Find where the given text appears and provide that cell's center as (X, Y) coordinate. 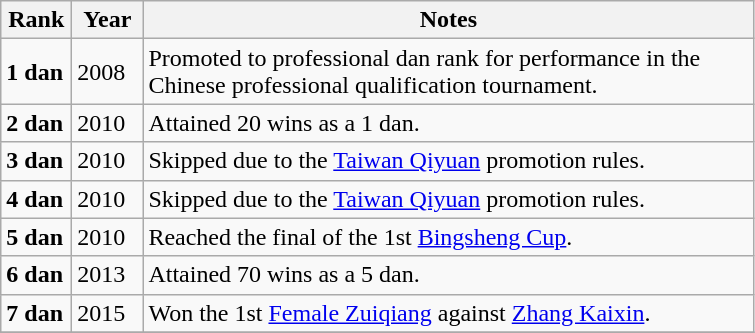
Rank (36, 20)
2013 (108, 275)
Attained 20 wins as a 1 dan. (448, 123)
2015 (108, 313)
4 dan (36, 199)
7 dan (36, 313)
Year (108, 20)
5 dan (36, 237)
6 dan (36, 275)
Promoted to professional dan rank for performance in the Chinese professional qualification tournament. (448, 72)
2008 (108, 72)
Attained 70 wins as a 5 dan. (448, 275)
1 dan (36, 72)
Reached the final of the 1st Bingsheng Cup. (448, 237)
Won the 1st Female Zuiqiang against Zhang Kaixin. (448, 313)
3 dan (36, 161)
Notes (448, 20)
2 dan (36, 123)
